For the text-containing cell, return its midpoint in (X, Y) coordinate format. 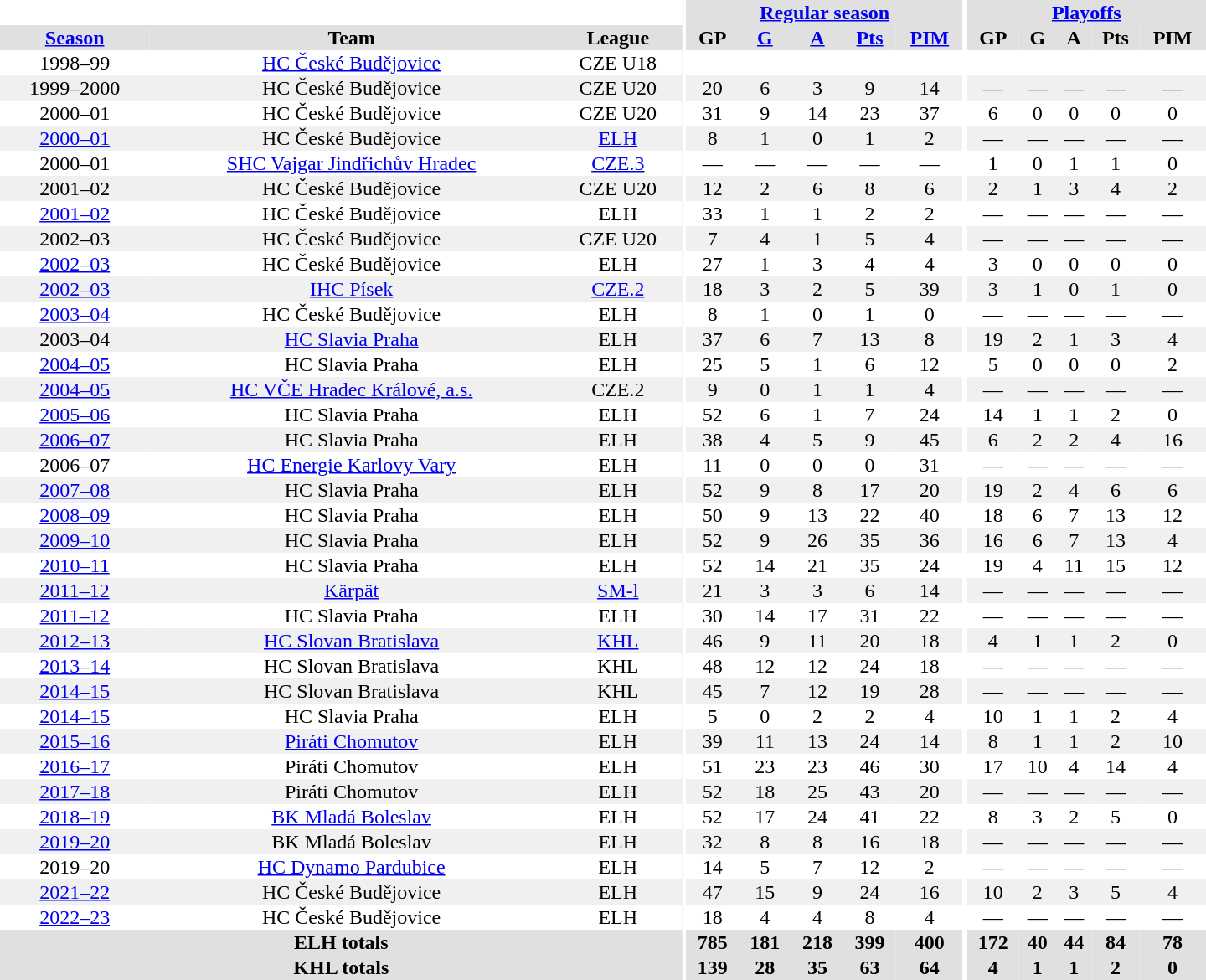
64 (930, 967)
2018–19 (75, 817)
SHC Vajgar Jindřichův Hradec (352, 163)
181 (765, 942)
63 (869, 967)
Kärpät (352, 591)
1999–2000 (75, 88)
36 (930, 540)
2022–23 (75, 917)
HC Dynamo Pardubice (352, 867)
2007–08 (75, 490)
Team (352, 38)
48 (712, 666)
785 (712, 942)
SM-l (618, 591)
2016–17 (75, 766)
33 (712, 214)
38 (712, 440)
2015–16 (75, 741)
2008–09 (75, 515)
HC VČE Hradec Králové, a.s. (352, 389)
139 (712, 967)
Regular season (824, 13)
50 (712, 515)
1998–99 (75, 63)
84 (1116, 942)
2009–10 (75, 540)
2012–13 (75, 641)
32 (712, 842)
172 (993, 942)
Playoffs (1086, 13)
KHL totals (342, 967)
HC Energie Karlovy Vary (352, 465)
47 (712, 892)
399 (869, 942)
2013–14 (75, 666)
2005–06 (75, 415)
2017–18 (75, 792)
218 (817, 942)
44 (1074, 942)
Season (75, 38)
CZE U18 (618, 63)
2010–11 (75, 565)
2021–22 (75, 892)
27 (712, 264)
League (618, 38)
CZE.3 (618, 163)
41 (869, 817)
26 (817, 540)
ELH totals (342, 942)
43 (869, 792)
51 (712, 766)
78 (1172, 942)
IHC Písek (352, 289)
400 (930, 942)
